For the text-containing cell, return its midpoint in [X, Y] coordinate format. 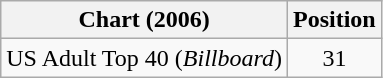
Chart (2006) [144, 20]
31 [335, 58]
Position [335, 20]
US Adult Top 40 (Billboard) [144, 58]
